For the text-containing cell, return its midpoint in (X, Y) coordinate format. 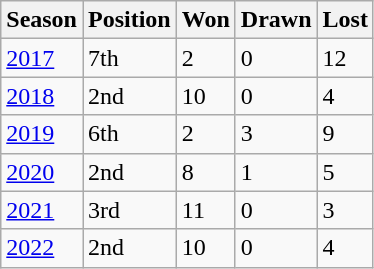
8 (206, 172)
9 (345, 134)
3rd (129, 210)
1 (276, 172)
2018 (42, 96)
Won (206, 20)
2021 (42, 210)
2019 (42, 134)
2017 (42, 58)
Lost (345, 20)
5 (345, 172)
7th (129, 58)
Position (129, 20)
6th (129, 134)
11 (206, 210)
2020 (42, 172)
2022 (42, 248)
12 (345, 58)
Drawn (276, 20)
Season (42, 20)
